Output the (x, y) coordinate of the center of the cell containing the given text.  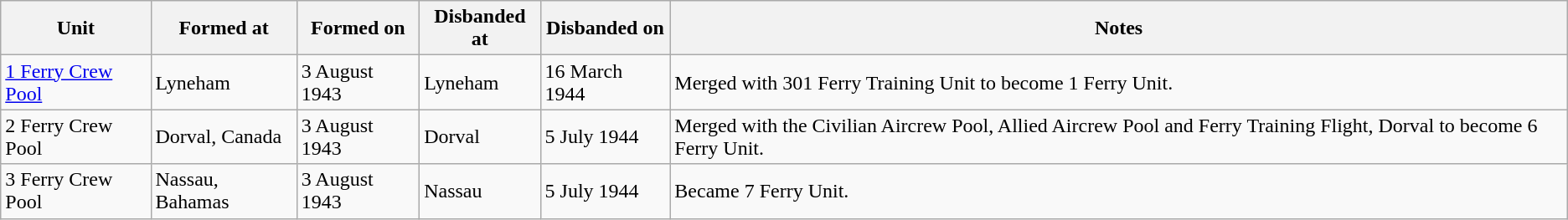
Nassau, Bahamas (224, 191)
Unit (75, 28)
Nassau (480, 191)
1 Ferry Crew Pool (75, 82)
16 March 1944 (605, 82)
Disbanded on (605, 28)
Formed on (358, 28)
Disbanded at (480, 28)
Merged with 301 Ferry Training Unit to become 1 Ferry Unit. (1119, 82)
Merged with the Civilian Aircrew Pool, Allied Aircrew Pool and Ferry Training Flight, Dorval to become 6 Ferry Unit. (1119, 137)
3 Ferry Crew Pool (75, 191)
Formed at (224, 28)
Dorval (480, 137)
2 Ferry Crew Pool (75, 137)
Dorval, Canada (224, 137)
Notes (1119, 28)
Became 7 Ferry Unit. (1119, 191)
